Identify which cell holds the provided text, then report its (X, Y) central coordinate. 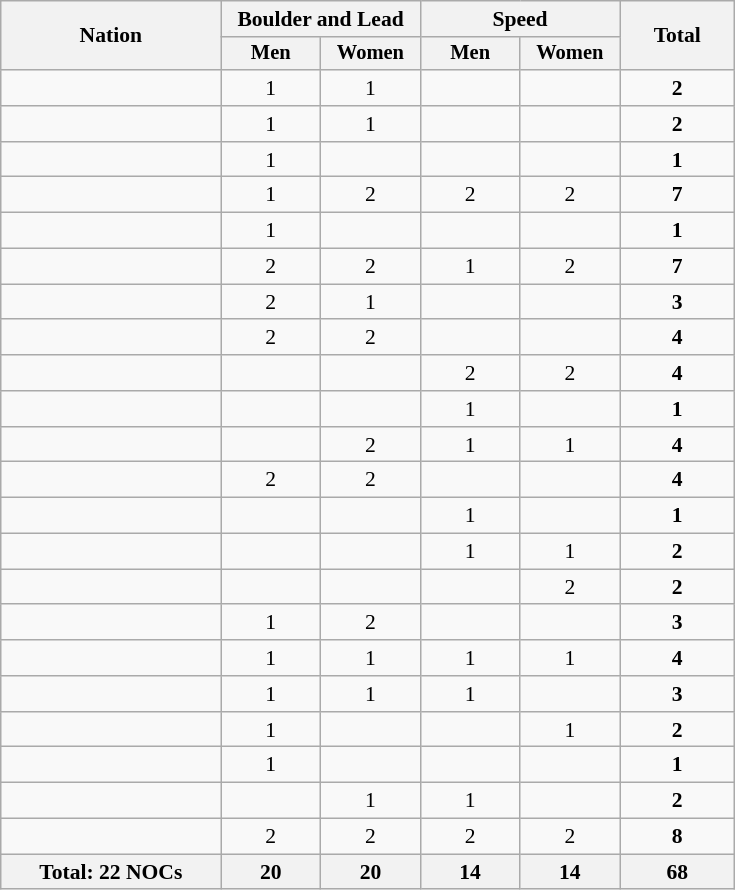
Boulder and Lead (320, 19)
Nation (111, 36)
68 (678, 872)
Total: 22 NOCs (111, 872)
Total (678, 36)
8 (678, 837)
Speed (520, 19)
